Determine the (x, y) coordinate at the center of the cell enclosing the given text.  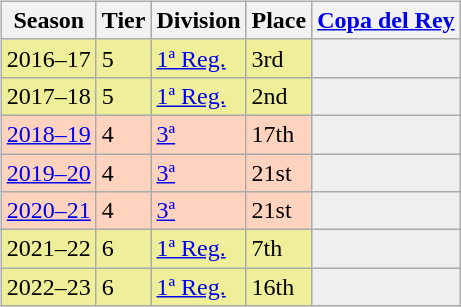
2017–18 (48, 96)
2022–23 (48, 287)
2016–17 (48, 58)
17th (279, 134)
Season (48, 20)
Copa del Rey (386, 20)
16th (279, 287)
2021–22 (48, 249)
2019–20 (48, 173)
Division (198, 20)
7th (279, 249)
2nd (279, 96)
Place (279, 20)
2020–21 (48, 211)
Tier (124, 20)
3rd (279, 58)
2018–19 (48, 134)
